Scan for the cell matching the given text and deliver its (X, Y) coordinate at center. 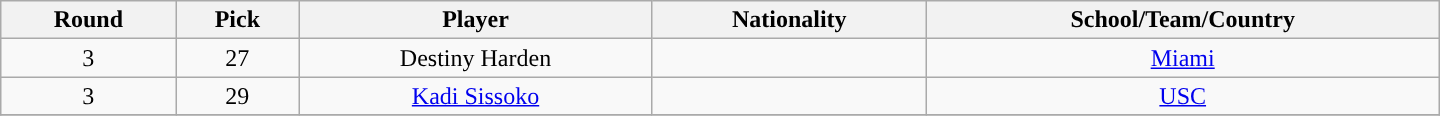
Round (88, 20)
Destiny Harden (476, 58)
Player (476, 20)
Miami (1182, 58)
29 (238, 96)
Pick (238, 20)
USC (1182, 96)
School/Team/Country (1182, 20)
Nationality (789, 20)
27 (238, 58)
Kadi Sissoko (476, 96)
